For the text-containing cell, return its midpoint in [X, Y] coordinate format. 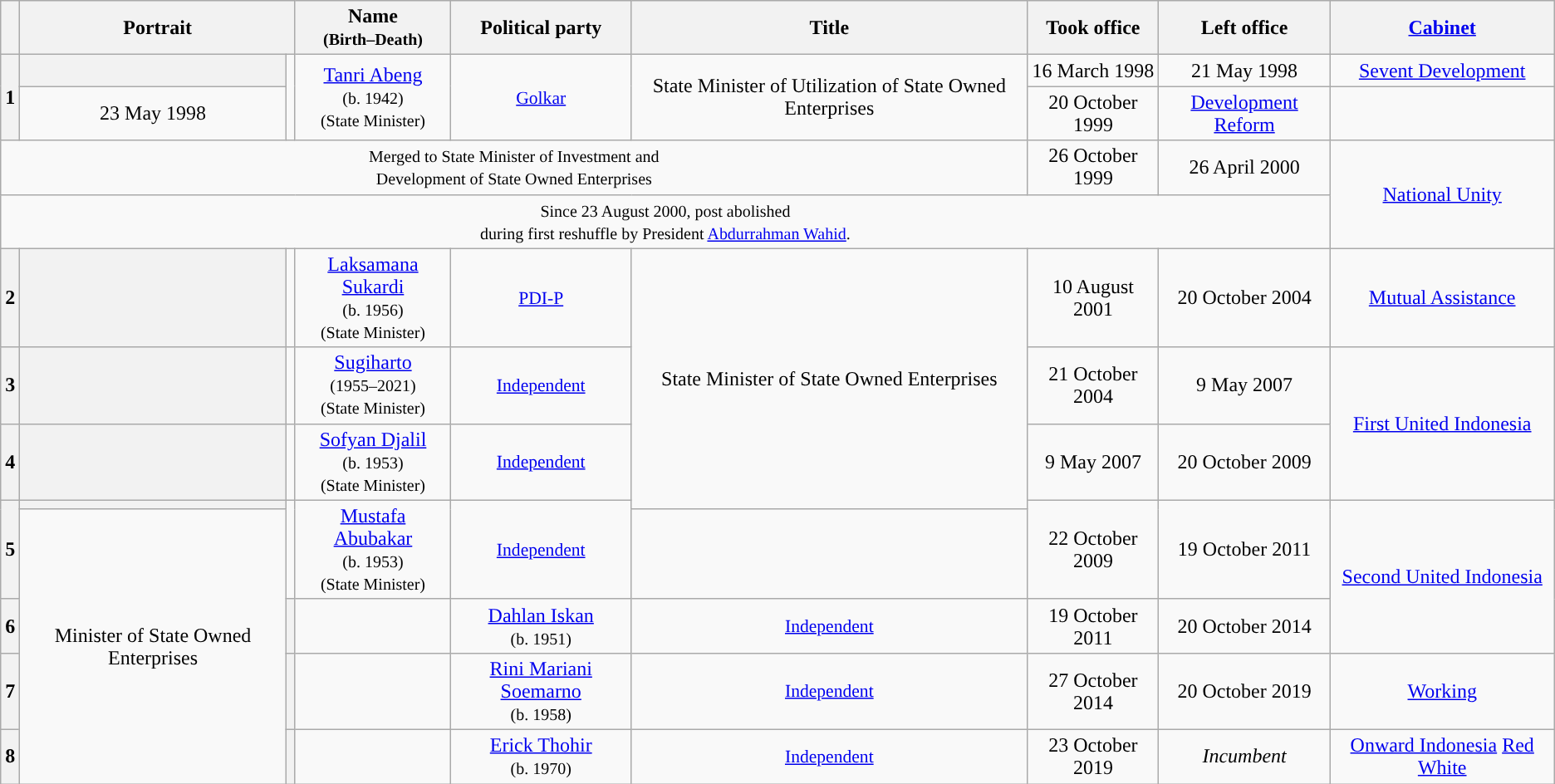
22 October 2009 [1093, 550]
Title [829, 28]
Rini Mariani Soemarno(b. 1958) [542, 691]
7 [10, 691]
Mustafa Abubakar(b. 1953)(State Minister) [372, 550]
Cabinet [1442, 28]
Sugiharto(1955–2021)(State Minister) [372, 385]
Left office [1244, 28]
Laksamana Sukardi(b. 1956)(State Minister) [372, 297]
Portrait [158, 28]
Working [1442, 691]
Sevent Development [1442, 71]
20 October 2019 [1244, 691]
2 [10, 297]
PDI-P [542, 297]
Incumbent [1244, 756]
Political party [542, 28]
6 [10, 626]
Mutual Assistance [1442, 297]
Since 23 August 2000, post abolished during first reshuffle by President Abdurrahman Wahid. [665, 221]
20 October 2009 [1244, 462]
Merged to State Minister of Investment and Development of State Owned Enterprises [514, 168]
Erick Thohir(b. 1970) [542, 756]
26 October 1999 [1093, 168]
23 October 2019 [1093, 756]
Name(Birth–Death) [372, 28]
Minister of State Owned Enterprises [153, 646]
State Minister of Utilization of State Owned Enterprises [829, 98]
Onward Indonesia Red White [1442, 756]
Second United Indonesia [1442, 576]
4 [10, 462]
20 October 2014 [1244, 626]
26 April 2000 [1244, 168]
21 May 1998 [1244, 71]
Sofyan Djalil(b. 1953)(State Minister) [372, 462]
Tanri Abeng(b. 1942)(State Minister) [372, 98]
10 August 2001 [1093, 297]
3 [10, 385]
National Unity [1442, 194]
23 May 1998 [153, 113]
21 October 2004 [1093, 385]
20 October 1999 [1093, 113]
Took office [1093, 28]
First United Indonesia [1442, 424]
16 March 1998 [1093, 71]
5 [10, 550]
Golkar [542, 98]
20 October 2004 [1244, 297]
27 October 2014 [1093, 691]
8 [10, 756]
1 [10, 98]
Dahlan Iskan(b. 1951) [542, 626]
Development Reform [1244, 113]
State Minister of State Owned Enterprises [829, 379]
